Search for the cell housing the specified text and yield its [X, Y] center coordinate. 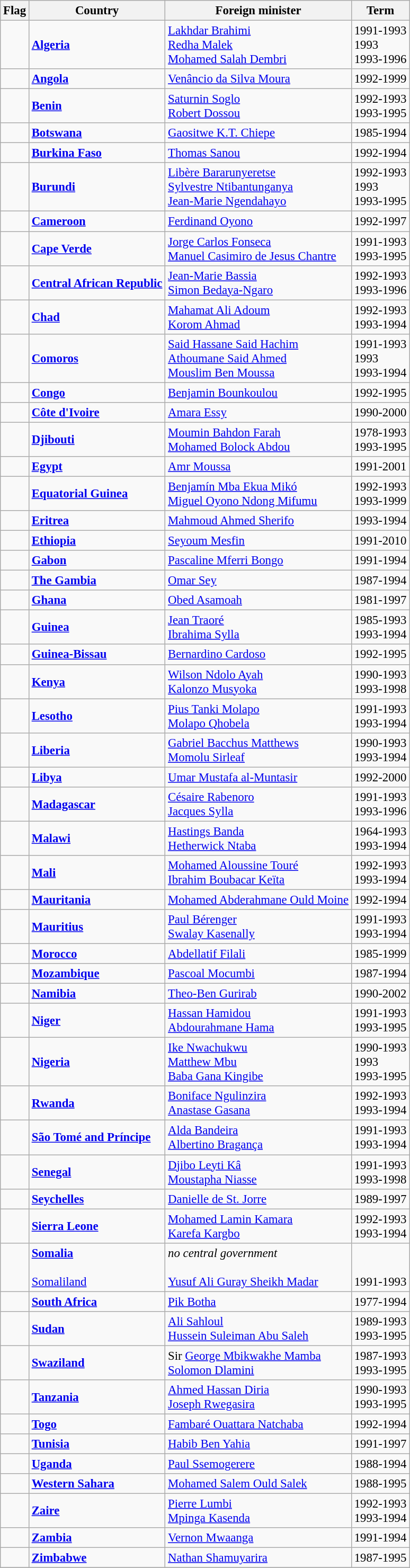
Namibia [96, 994]
1990-2000 [380, 413]
Mahmoud Ahmed Sherifo [259, 521]
Saturnin SogloRobert Dossou [259, 106]
Fambaré Ouattara Natchaba [259, 1424]
Habib Ben Yahia [259, 1444]
Burkina Faso [96, 153]
1992-19931993-1999 [380, 494]
Danielle de St. Jorre [259, 1199]
Vernon Mwaanga [259, 1538]
Sierra Leone [96, 1226]
Uganda [96, 1464]
Alda BandeiraAlbertino Bragança [259, 1138]
1992-19931993-1996 [380, 283]
Gaositwe K.T. Chiepe [259, 133]
1981-1997 [380, 600]
Côte d'Ivoire [96, 413]
Nigeria [96, 1062]
The Gambia [96, 581]
Flag [15, 11]
Lakhdar BrahimiRedha MalekMohamed Salah Dembri [259, 45]
Foreign minister [259, 11]
1991-19931993-1996 [380, 804]
1993-1994 [380, 521]
Libya [96, 777]
Kenya [96, 681]
Liberia [96, 750]
1985-1994 [380, 133]
Jean TraoréIbrahima Sylla [259, 627]
Umar Mustafa al-Muntasir [259, 777]
Ferdinand Oyono [259, 221]
Central African Republic [96, 283]
Thomas Sanou [259, 153]
1985-19931993-1994 [380, 627]
Madagascar [96, 804]
Cameroon [96, 221]
1989-19931993-1995 [380, 1329]
Zaire [96, 1511]
1987-19931993-1995 [380, 1362]
Mohamed Lamin KamaraKarefa Kargbo [259, 1226]
Bernardino Cardoso [259, 655]
Lesotho [96, 716]
Botswana [96, 133]
1992-1999 [380, 79]
1990-19931993-1998 [380, 681]
Niger [96, 1020]
Togo [96, 1424]
Country [96, 11]
1987-1995 [380, 1558]
1991-19931993-1998 [380, 1172]
1991-199319931993-1996 [380, 45]
Obed Asamoah [259, 600]
Amr Moussa [259, 467]
1992-19931993-1995 [380, 106]
Eritrea [96, 521]
Cape Verde [96, 249]
Algeria [96, 45]
Comoros [96, 358]
Jorge Carlos FonsecaManuel Casimiro de Jesus Chantre [259, 249]
1988-1994 [380, 1464]
Benjamin Bounkoulou [259, 393]
Mahamat Ali AdoumKorom Ahmad [259, 317]
South Africa [96, 1302]
Sir George Mbikwakhe MambaSolomon Dlamini [259, 1362]
Sudan [96, 1329]
Ike NwachukwuMatthew MbuBaba Gana Kingibe [259, 1062]
Ali SahloulHussein Suleiman Abu Saleh [259, 1329]
Boniface NgulinziraAnastase Gasana [259, 1103]
Zimbabwe [96, 1558]
Djibouti [96, 440]
Angola [96, 79]
Term [380, 11]
1992-1997 [380, 221]
São Tomé and Príncipe [96, 1138]
Mauritania [96, 899]
Pik Botha [259, 1302]
Western Sahara [96, 1484]
Césaire RabenoroJacques Sylla [259, 804]
Senegal [96, 1172]
1991-2010 [380, 541]
Pascoal Mocumbi [259, 974]
Paul BérengerSwalay Kasenally [259, 927]
1977-1994 [380, 1302]
1991-2001 [380, 467]
Hastings BandaHetherwick Ntaba [259, 838]
Ethiopia [96, 541]
Said Hassane Said HachimAthoumane Said AhmedMouslim Ben Moussa [259, 358]
Egypt [96, 467]
Mohamed Salem Ould Salek [259, 1484]
Paul Ssemogerere [259, 1464]
1964-19931993-1994 [380, 838]
Moumin Bahdon FarahMohamed Bolock Abdou [259, 440]
1988-1995 [380, 1484]
Ahmed Hassan DiriaJoseph Rwegasira [259, 1397]
Djibo Leyti KâMoustapha Niasse [259, 1172]
Wilson Ndolo AyahKalonzo Musyoka [259, 681]
Omar Sey [259, 581]
Mali [96, 873]
Gabon [96, 560]
Guinea-Bissau [96, 655]
Mozambique [96, 974]
Amara Essy [259, 413]
Guinea [96, 627]
Seyoum Mesfin [259, 541]
1991-1997 [380, 1444]
Morocco [96, 954]
1992-199319931993-1995 [380, 188]
Venâncio da Silva Moura [259, 79]
Rwanda [96, 1103]
1990-19931993-1995 [380, 1397]
1990-19931993-1994 [380, 750]
Malawi [96, 838]
no central governmentYusuf Ali Guray Sheikh Madar [259, 1267]
Pierre LumbiMpinga Kasenda [259, 1511]
SomaliaSomaliland [96, 1267]
Tanzania [96, 1397]
Zambia [96, 1538]
1991-199319931993-1994 [380, 358]
Swaziland [96, 1362]
1990-199319931993-1995 [380, 1062]
Libère BararunyeretseSylvestre NtibantunganyaJean-Marie Ngendahayo [259, 188]
Tunisia [96, 1444]
Chad [96, 317]
Ghana [96, 600]
1985-1999 [380, 954]
Benjamín Mba Ekua MikóMiguel Oyono Ndong Mifumu [259, 494]
Burundi [96, 188]
Jean-Marie BassiaSimon Bedaya-Ngaro [259, 283]
Mohamed Abderahmane Ould Moine [259, 899]
1978-19931993-1995 [380, 440]
Nathan Shamuyarira [259, 1558]
Equatorial Guinea [96, 494]
Seychelles [96, 1199]
1990-2002 [380, 994]
Mauritius [96, 927]
Gabriel Bacchus MatthewsMomolu Sirleaf [259, 750]
1991-1993 [380, 1267]
Abdellatif Filali [259, 954]
1992-2000 [380, 777]
Pius Tanki MolapoMolapo Qhobela [259, 716]
Theo-Ben Gurirab [259, 994]
Mohamed Aloussine TouréIbrahim Boubacar Keïta [259, 873]
Benin [96, 106]
1989-1997 [380, 1199]
Hassan HamidouAbdourahmane Hama [259, 1020]
Pascaline Mferri Bongo [259, 560]
Congo [96, 393]
